Capture the cell that displays the provided text and extract its (x, y) central coordinate. 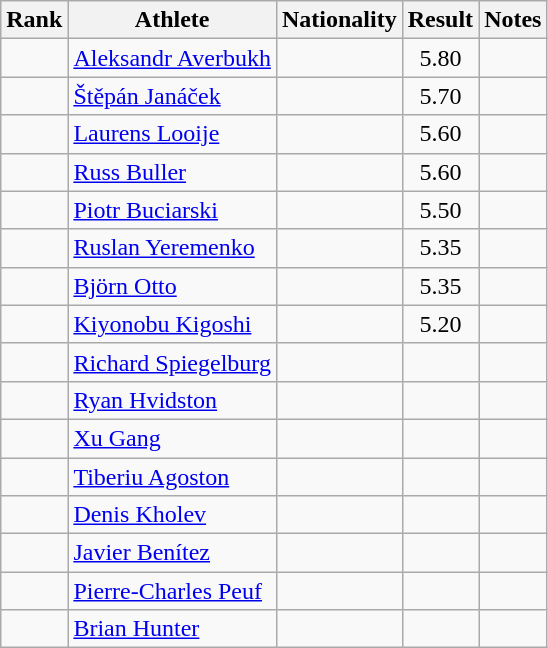
Pierre-Charles Peuf (172, 591)
Piotr Buciarski (172, 210)
Aleksandr Averbukh (172, 58)
Athlete (172, 20)
Richard Spiegelburg (172, 362)
5.70 (440, 96)
Kiyonobu Kigoshi (172, 324)
Rank (34, 20)
5.80 (440, 58)
Nationality (339, 20)
Javier Benítez (172, 553)
Laurens Looije (172, 134)
Tiberiu Agoston (172, 477)
Notes (513, 20)
5.50 (440, 210)
5.20 (440, 324)
Result (440, 20)
Russ Buller (172, 172)
Brian Hunter (172, 629)
Štěpán Janáček (172, 96)
Ruslan Yeremenko (172, 248)
Xu Gang (172, 438)
Denis Kholev (172, 515)
Ryan Hvidston (172, 400)
Björn Otto (172, 286)
